Identify which cell holds the provided text, then report its [X, Y] central coordinate. 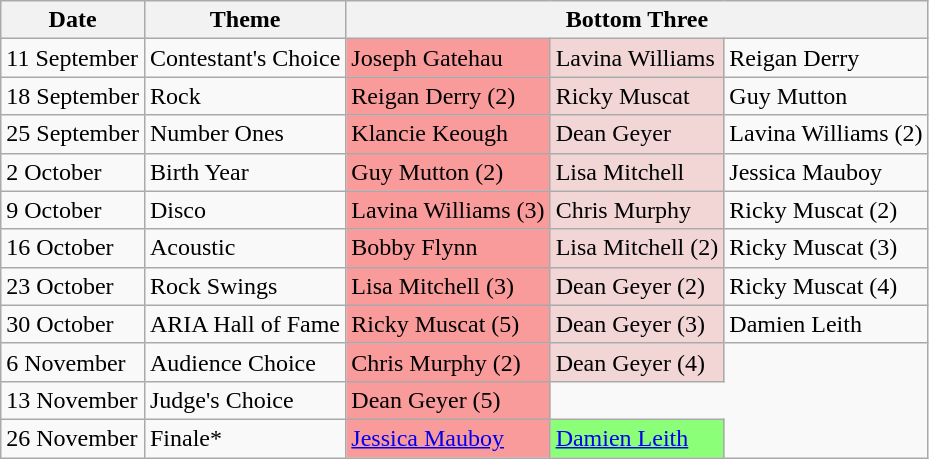
Ricky Muscat (2) [826, 210]
Guy Mutton (2) [448, 172]
ARIA Hall of Fame [244, 324]
Joseph Gatehau [448, 58]
Bobby Flynn [448, 248]
Lavina Williams (2) [826, 134]
2 October [73, 172]
Date [73, 20]
Lisa Mitchell (3) [448, 286]
16 October [73, 248]
Dean Geyer [637, 134]
30 October [73, 324]
18 September [73, 96]
11 September [73, 58]
Disco [244, 210]
Judge's Choice [244, 400]
Birth Year [244, 172]
Ricky Muscat (3) [826, 248]
Lavina Williams (3) [448, 210]
23 October [73, 286]
Reigan Derry [826, 58]
Theme [244, 20]
Guy Mutton [826, 96]
Finale* [244, 438]
Ricky Muscat (4) [826, 286]
Lavina Williams [637, 58]
Chris Murphy (2) [448, 362]
25 September [73, 134]
Number Ones [244, 134]
6 November [73, 362]
Reigan Derry (2) [448, 96]
Rock [244, 96]
Ricky Muscat [637, 96]
Lisa Mitchell (2) [637, 248]
Lisa Mitchell [637, 172]
Acoustic [244, 248]
Contestant's Choice [244, 58]
Ricky Muscat (5) [448, 324]
Audience Choice [244, 362]
9 October [73, 210]
Chris Murphy [637, 210]
Bottom Three [637, 20]
Dean Geyer (2) [637, 286]
Rock Swings [244, 286]
Dean Geyer (3) [637, 324]
13 November [73, 400]
Dean Geyer (4) [637, 362]
26 November [73, 438]
Klancie Keough [448, 134]
Dean Geyer (5) [448, 400]
